Extract the (x, y) coordinate from the center of the cell holding the provided text.  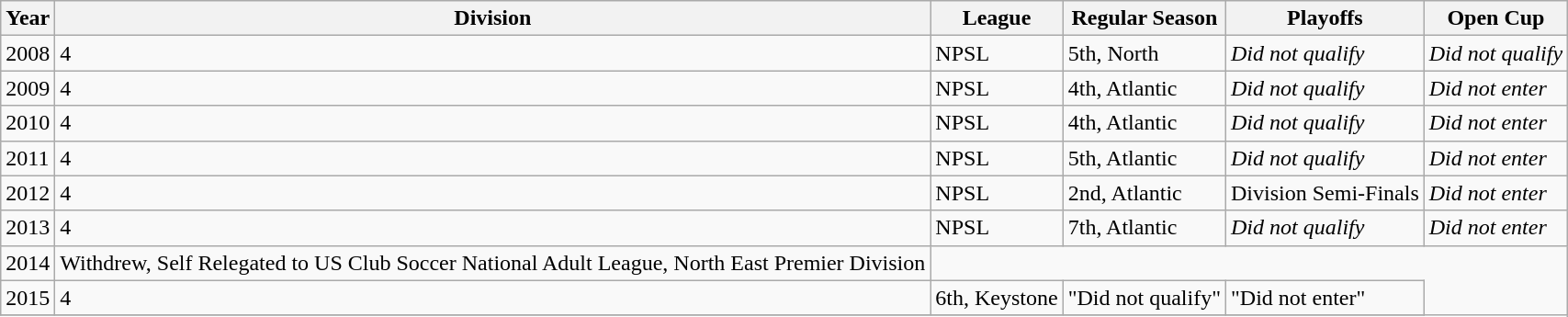
"Did not enter" (1325, 298)
5th, North (1145, 53)
"Did not qualify" (1145, 298)
2010 (28, 123)
Withdrew, Self Relegated to US Club Soccer National Adult League, North East Premier Division (492, 263)
2014 (28, 263)
2015 (28, 298)
2013 (28, 228)
Division Semi-Finals (1325, 193)
5th, Atlantic (1145, 158)
2nd, Atlantic (1145, 193)
Year (28, 18)
Open Cup (1495, 18)
2008 (28, 53)
6th, Keystone (997, 298)
7th, Atlantic (1145, 228)
2012 (28, 193)
League (997, 18)
Division (492, 18)
Playoffs (1325, 18)
Regular Season (1145, 18)
2009 (28, 88)
2011 (28, 158)
